Detect which cell encompasses the target text, then output its [X, Y] center coordinate. 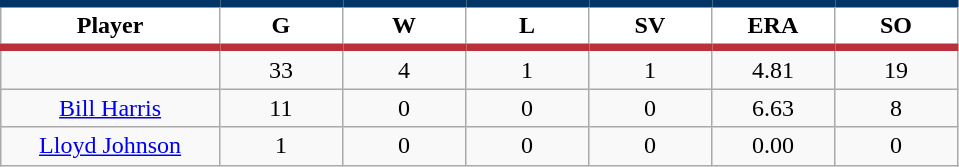
Lloyd Johnson [110, 146]
4 [404, 68]
19 [896, 68]
8 [896, 108]
SV [650, 26]
11 [280, 108]
ERA [772, 26]
4.81 [772, 68]
6.63 [772, 108]
W [404, 26]
SO [896, 26]
33 [280, 68]
Player [110, 26]
G [280, 26]
0.00 [772, 146]
L [526, 26]
Bill Harris [110, 108]
